Pinpoint the cell where the given text exists, returning its [X, Y] midpoint coordinate. 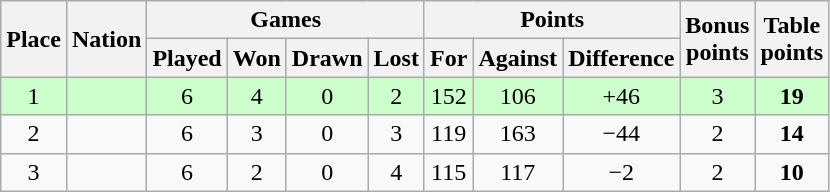
Played [187, 58]
Games [286, 20]
163 [518, 134]
Points [552, 20]
1 [34, 96]
Bonuspoints [718, 39]
Difference [622, 58]
106 [518, 96]
−2 [622, 172]
119 [448, 134]
19 [792, 96]
Against [518, 58]
10 [792, 172]
For [448, 58]
+46 [622, 96]
Place [34, 39]
Tablepoints [792, 39]
Won [256, 58]
Lost [396, 58]
14 [792, 134]
Nation [106, 39]
117 [518, 172]
115 [448, 172]
152 [448, 96]
−44 [622, 134]
Drawn [327, 58]
